Search for the cell housing the specified text and yield its (x, y) center coordinate. 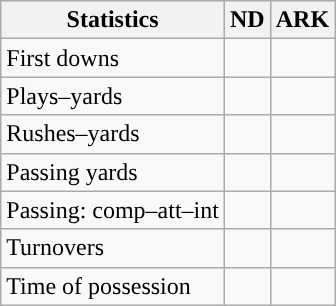
Passing yards (113, 172)
Turnovers (113, 248)
Rushes–yards (113, 134)
Statistics (113, 20)
Passing: comp–att–int (113, 210)
First downs (113, 58)
Time of possession (113, 286)
ND (247, 20)
ARK (302, 20)
Plays–yards (113, 96)
